Find where the given text appears and provide that cell's center as (x, y) coordinate. 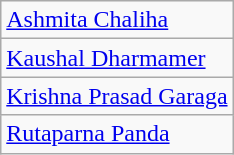
Kaushal Dharmamer (117, 58)
Krishna Prasad Garaga (117, 96)
Rutaparna Panda (117, 134)
Ashmita Chaliha (117, 20)
